Output the (x, y) coordinate of the center of the cell containing the given text.  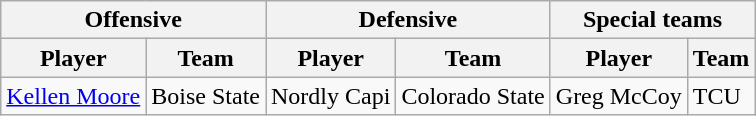
Boise State (206, 96)
Offensive (134, 20)
Greg McCoy (618, 96)
Kellen Moore (74, 96)
Nordly Capi (331, 96)
Special teams (652, 20)
Colorado State (473, 96)
TCU (721, 96)
Defensive (408, 20)
